Provide the (x, y) coordinate of the cell's center where the given text is located.  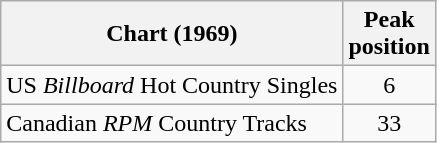
Canadian RPM Country Tracks (172, 123)
Chart (1969) (172, 34)
33 (389, 123)
6 (389, 85)
US Billboard Hot Country Singles (172, 85)
Peakposition (389, 34)
